Find where the given text appears and provide that cell's center as [X, Y] coordinate. 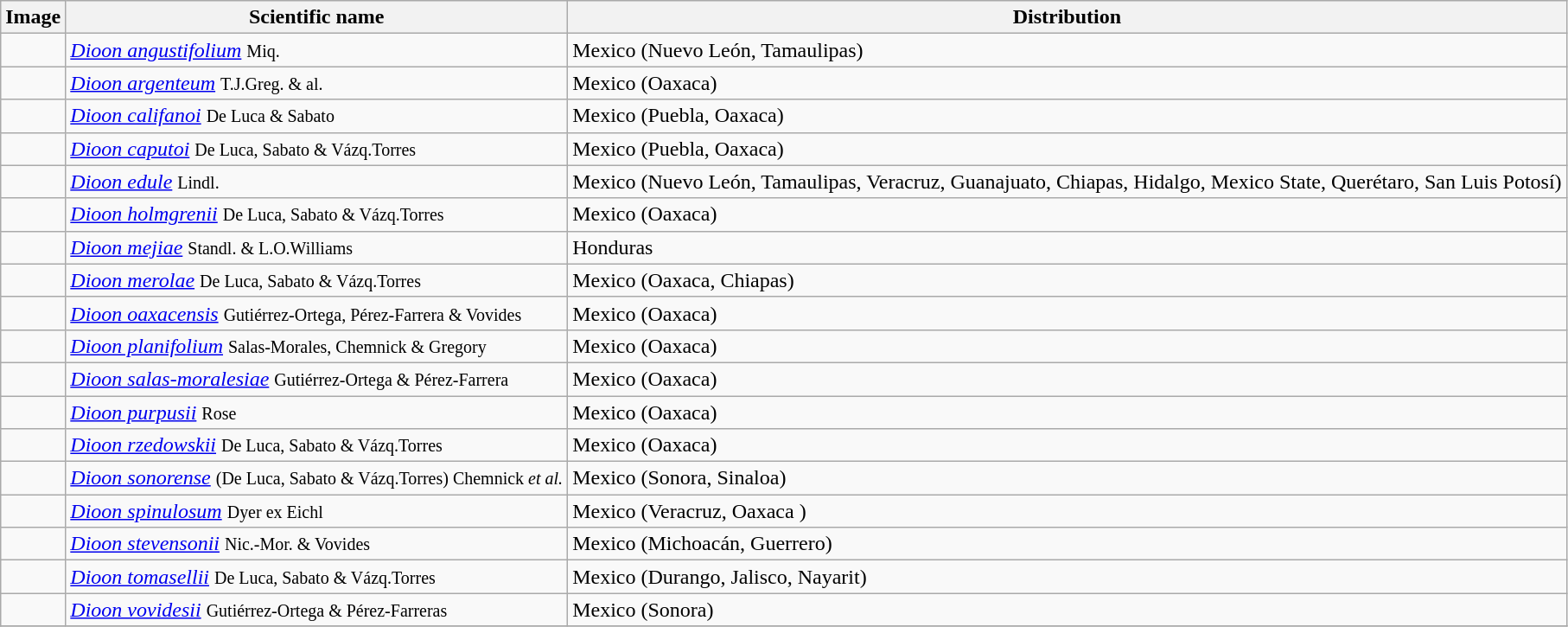
Dioon edule Lindl. [316, 182]
Distribution [1068, 17]
Dioon mejiae Standl. & L.O.Williams [316, 247]
Scientific name [316, 17]
Dioon stevensonii Nic.-Mor. & Vovides [316, 544]
Dioon caputoi De Luca, Sabato & Vázq.Torres [316, 149]
Dioon califanoi De Luca & Sabato [316, 116]
Honduras [1068, 247]
Dioon holmgrenii De Luca, Sabato & Vázq.Torres [316, 214]
Mexico (Sonora, Sinaloa) [1068, 478]
Dioon oaxacensis Gutiérrez-Ortega, Pérez-Farrera & Vovides [316, 313]
Mexico (Michoacán, Guerrero) [1068, 544]
Dioon planifolium Salas-Morales, Chemnick & Gregory [316, 346]
Mexico (Nuevo León, Tamaulipas) [1068, 50]
Dioon vovidesii Gutiérrez-Ortega & Pérez-Farreras [316, 610]
Mexico (Sonora) [1068, 610]
Dioon sonorense (De Luca, Sabato & Vázq.Torres) Chemnick et al. [316, 478]
Dioon salas-moralesiae Gutiérrez-Ortega & Pérez-Farrera [316, 379]
Dioon spinulosum Dyer ex Eichl [316, 511]
Mexico (Oaxaca, Chiapas) [1068, 280]
Image [33, 17]
Mexico (Durango, Jalisco, Nayarit) [1068, 577]
Dioon merolae De Luca, Sabato & Vázq.Torres [316, 280]
Dioon argenteum T.J.Greg. & al. [316, 83]
Dioon tomasellii De Luca, Sabato & Vázq.Torres [316, 577]
Dioon angustifolium Miq. [316, 50]
Mexico (Nuevo León, Tamaulipas, Veracruz, Guanajuato, Chiapas, Hidalgo, Mexico State, Querétaro, San Luis Potosí) [1068, 182]
Dioon purpusii Rose [316, 413]
Mexico (Veracruz, Oaxaca ) [1068, 511]
Dioon rzedowskii De Luca, Sabato & Vázq.Torres [316, 445]
